Extract the [x, y] coordinate from the center of the cell holding the provided text.  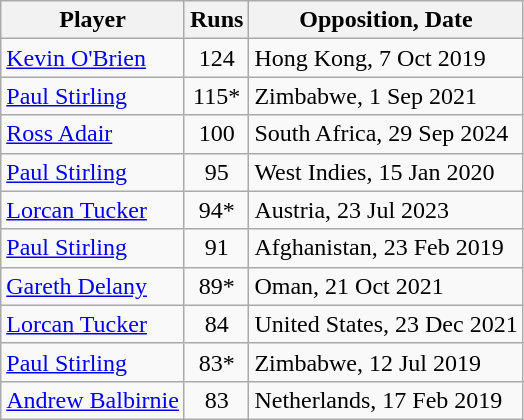
124 [216, 58]
83 [216, 400]
Ross Adair [93, 134]
Gareth Delany [93, 286]
Afghanistan, 23 Feb 2019 [386, 248]
Opposition, Date [386, 20]
84 [216, 324]
Zimbabwe, 12 Jul 2019 [386, 362]
89* [216, 286]
United States, 23 Dec 2021 [386, 324]
94* [216, 210]
83* [216, 362]
Player [93, 20]
West Indies, 15 Jan 2020 [386, 172]
Hong Kong, 7 Oct 2019 [386, 58]
Runs [216, 20]
Oman, 21 Oct 2021 [386, 286]
Kevin O'Brien [93, 58]
Andrew Balbirnie [93, 400]
South Africa, 29 Sep 2024 [386, 134]
115* [216, 96]
100 [216, 134]
95 [216, 172]
Zimbabwe, 1 Sep 2021 [386, 96]
Austria, 23 Jul 2023 [386, 210]
91 [216, 248]
Netherlands, 17 Feb 2019 [386, 400]
